Determine the [x, y] coordinate at the center of the cell enclosing the given text.  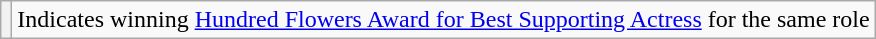
Indicates winning Hundred Flowers Award for Best Supporting Actress for the same role [444, 20]
